Return [X, Y] of the center of cell containing provided text 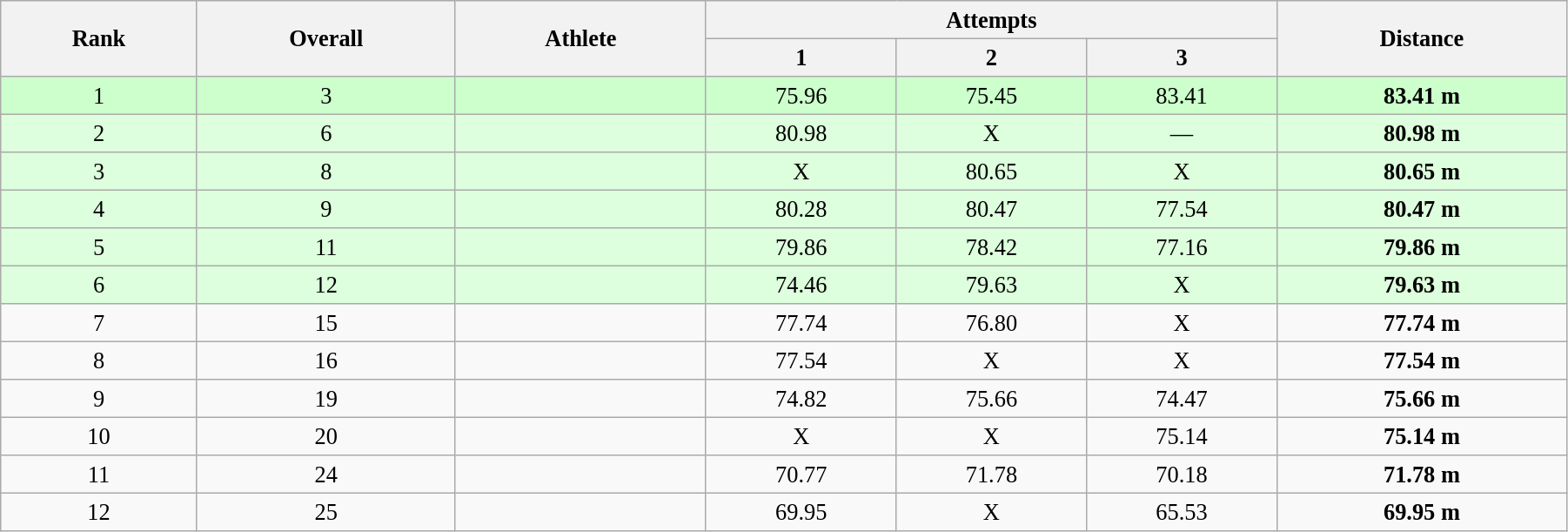
— [1182, 133]
7 [99, 323]
75.96 [801, 95]
79.63 m [1422, 285]
79.86 m [1422, 247]
Rank [99, 38]
Athlete [580, 38]
75.14 [1182, 436]
77.74 [801, 323]
69.95 [801, 512]
80.47 [992, 209]
77.74 m [1422, 323]
65.53 [1182, 512]
70.77 [801, 475]
4 [99, 209]
74.47 [1182, 399]
79.86 [801, 247]
Overall [325, 38]
69.95 m [1422, 512]
16 [325, 360]
Attempts [991, 19]
83.41 m [1422, 95]
80.28 [801, 209]
5 [99, 247]
83.41 [1182, 95]
77.16 [1182, 247]
75.66 m [1422, 399]
25 [325, 512]
79.63 [992, 285]
75.14 m [1422, 436]
71.78 m [1422, 475]
80.98 m [1422, 133]
74.82 [801, 399]
10 [99, 436]
24 [325, 475]
15 [325, 323]
80.98 [801, 133]
77.54 m [1422, 360]
80.65 [992, 172]
70.18 [1182, 475]
75.66 [992, 399]
80.65 m [1422, 172]
80.47 m [1422, 209]
19 [325, 399]
71.78 [992, 475]
74.46 [801, 285]
76.80 [992, 323]
Distance [1422, 38]
78.42 [992, 247]
75.45 [992, 95]
20 [325, 436]
